Search for the cell housing the specified text and yield its (x, y) center coordinate. 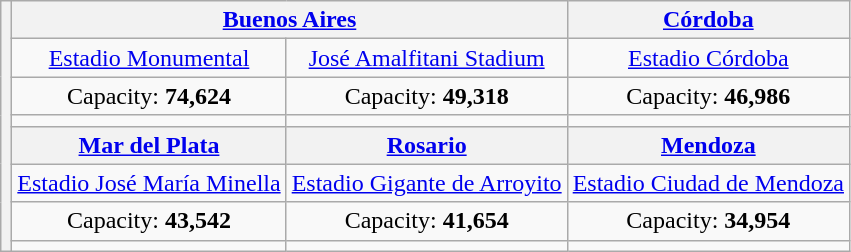
Mar del Plata (149, 145)
Capacity: 43,542 (149, 221)
Estadio Gigante de Arroyito (426, 183)
Capacity: 46,986 (708, 96)
Estadio Monumental (149, 58)
Córdoba (708, 20)
Estadio Córdoba (708, 58)
Capacity: 34,954 (708, 221)
Buenos Aires (290, 20)
Rosario (426, 145)
Capacity: 74,624 (149, 96)
Mendoza (708, 145)
Estadio José María Minella (149, 183)
Capacity: 49,318 (426, 96)
José Amalfitani Stadium (426, 58)
Capacity: 41,654 (426, 221)
Estadio Ciudad de Mendoza (708, 183)
